For the text-containing cell, return its midpoint in [X, Y] coordinate format. 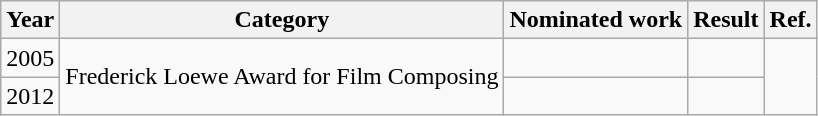
Nominated work [596, 20]
Category [282, 20]
2012 [30, 96]
Frederick Loewe Award for Film Composing [282, 77]
2005 [30, 58]
Year [30, 20]
Ref. [790, 20]
Result [726, 20]
